Find where the given text appears and provide that cell's center as (X, Y) coordinate. 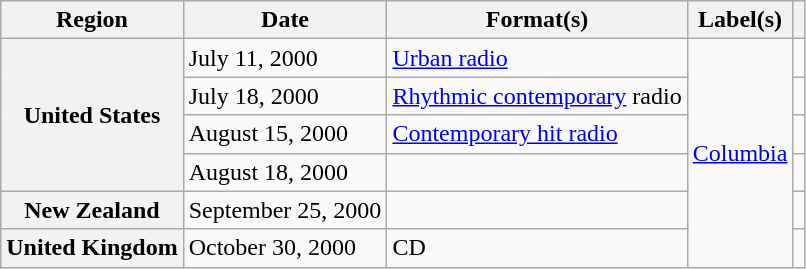
Format(s) (537, 20)
United States (92, 115)
Label(s) (740, 20)
August 18, 2000 (285, 172)
Urban radio (537, 58)
Region (92, 20)
July 11, 2000 (285, 58)
New Zealand (92, 210)
United Kingdom (92, 248)
Contemporary hit radio (537, 134)
Date (285, 20)
September 25, 2000 (285, 210)
Columbia (740, 153)
August 15, 2000 (285, 134)
October 30, 2000 (285, 248)
July 18, 2000 (285, 96)
CD (537, 248)
Rhythmic contemporary radio (537, 96)
